Return [X, Y] of the center of cell containing provided text 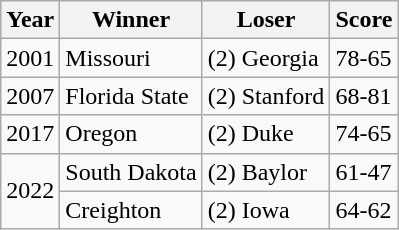
78-65 [364, 58]
Florida State [131, 96]
2017 [30, 134]
74-65 [364, 134]
2007 [30, 96]
2022 [30, 191]
2001 [30, 58]
South Dakota [131, 172]
(2) Iowa [266, 210]
64-62 [364, 210]
(2) Stanford [266, 96]
Year [30, 20]
Oregon [131, 134]
61-47 [364, 172]
Creighton [131, 210]
(2) Baylor [266, 172]
Loser [266, 20]
Score [364, 20]
68-81 [364, 96]
(2) Georgia [266, 58]
Missouri [131, 58]
Winner [131, 20]
(2) Duke [266, 134]
